Capture the cell that displays the provided text and extract its [x, y] central coordinate. 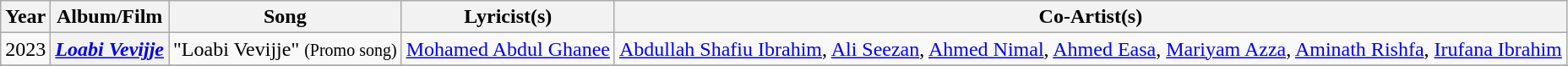
Mohamed Abdul Ghanee [508, 49]
Loabi Vevijje [110, 49]
Year [25, 17]
Lyricist(s) [508, 17]
Album/Film [110, 17]
"Loabi Vevijje" (Promo song) [286, 49]
2023 [25, 49]
Abdullah Shafiu Ibrahim, Ali Seezan, Ahmed Nimal, Ahmed Easa, Mariyam Azza, Aminath Rishfa, Irufana Ibrahim [1090, 49]
Co-Artist(s) [1090, 17]
Song [286, 17]
